Identify which cell holds the provided text, then report its (x, y) central coordinate. 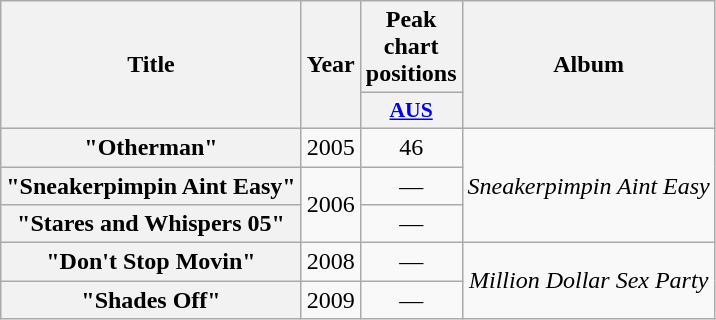
Title (151, 65)
Million Dollar Sex Party (588, 281)
AUS (411, 111)
"Don't Stop Movin" (151, 262)
Peak chart positions (411, 47)
Year (330, 65)
"Shades Off" (151, 300)
Sneakerpimpin Aint Easy (588, 185)
46 (411, 147)
2009 (330, 300)
"Otherman" (151, 147)
Album (588, 65)
"Sneakerpimpin Aint Easy" (151, 185)
"Stares and Whispers 05" (151, 224)
2005 (330, 147)
2006 (330, 204)
2008 (330, 262)
